Capture the cell that displays the provided text and extract its (X, Y) central coordinate. 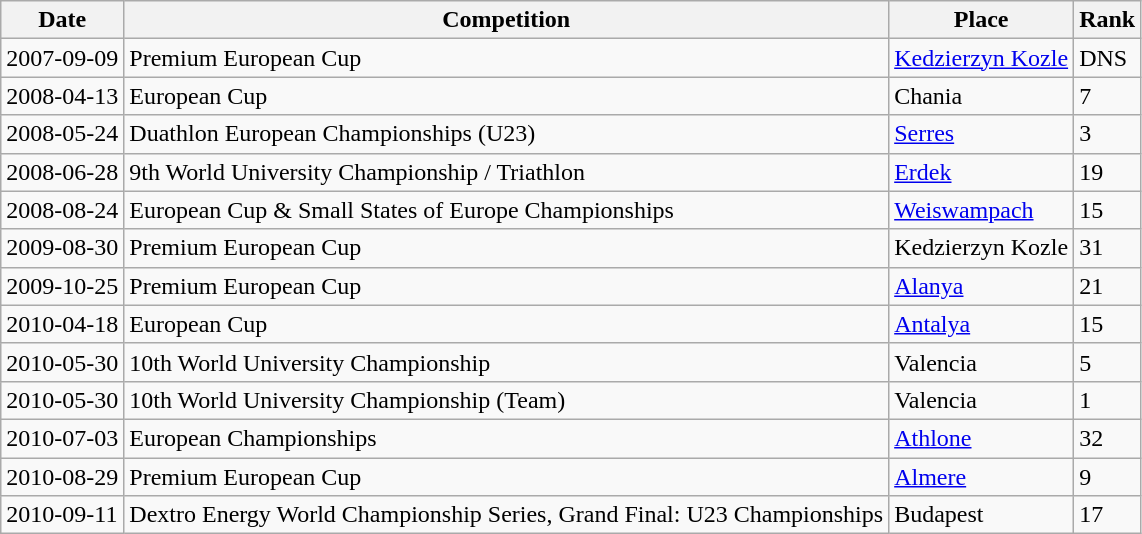
2009-10-25 (62, 286)
2010-08-29 (62, 477)
Date (62, 20)
Budapest (982, 515)
2009-08-30 (62, 248)
European Championships (506, 438)
Competition (506, 20)
Place (982, 20)
5 (1108, 362)
Chania (982, 96)
1 (1108, 400)
Dextro Energy World Championship Series, Grand Final: U23 Championships (506, 515)
9 (1108, 477)
Antalya (982, 324)
9th World University Championship / Triathlon (506, 172)
Rank (1108, 20)
2008-05-24 (62, 134)
2008-04-13 (62, 96)
10th World University Championship (Team) (506, 400)
21 (1108, 286)
19 (1108, 172)
3 (1108, 134)
10th World University Championship (506, 362)
Erdek (982, 172)
European Cup & Small States of Europe Championships (506, 210)
2008-08-24 (62, 210)
DNS (1108, 58)
Weiswampach (982, 210)
17 (1108, 515)
Serres (982, 134)
7 (1108, 96)
Athlone (982, 438)
2010-04-18 (62, 324)
32 (1108, 438)
2007-09-09 (62, 58)
2010-07-03 (62, 438)
Duathlon European Championships (U23) (506, 134)
Alanya (982, 286)
2010-09-11 (62, 515)
31 (1108, 248)
Almere (982, 477)
2008-06-28 (62, 172)
